Determine the (x, y) coordinate at the center of the cell enclosing the given text.  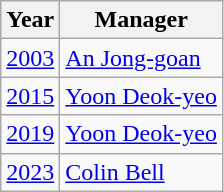
Colin Bell (142, 172)
An Jong-goan (142, 58)
2015 (30, 96)
Manager (142, 20)
Year (30, 20)
2023 (30, 172)
2003 (30, 58)
2019 (30, 134)
